Pinpoint the cell where the given text exists, returning its (X, Y) midpoint coordinate. 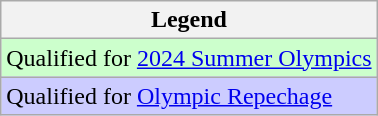
Qualified for Olympic Repechage (189, 96)
Qualified for 2024 Summer Olympics (189, 58)
Legend (189, 20)
